Search for the cell housing the specified text and yield its (X, Y) center coordinate. 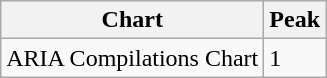
Peak (295, 20)
Chart (132, 20)
1 (295, 58)
ARIA Compilations Chart (132, 58)
